Return (x, y) of the center of cell containing provided text 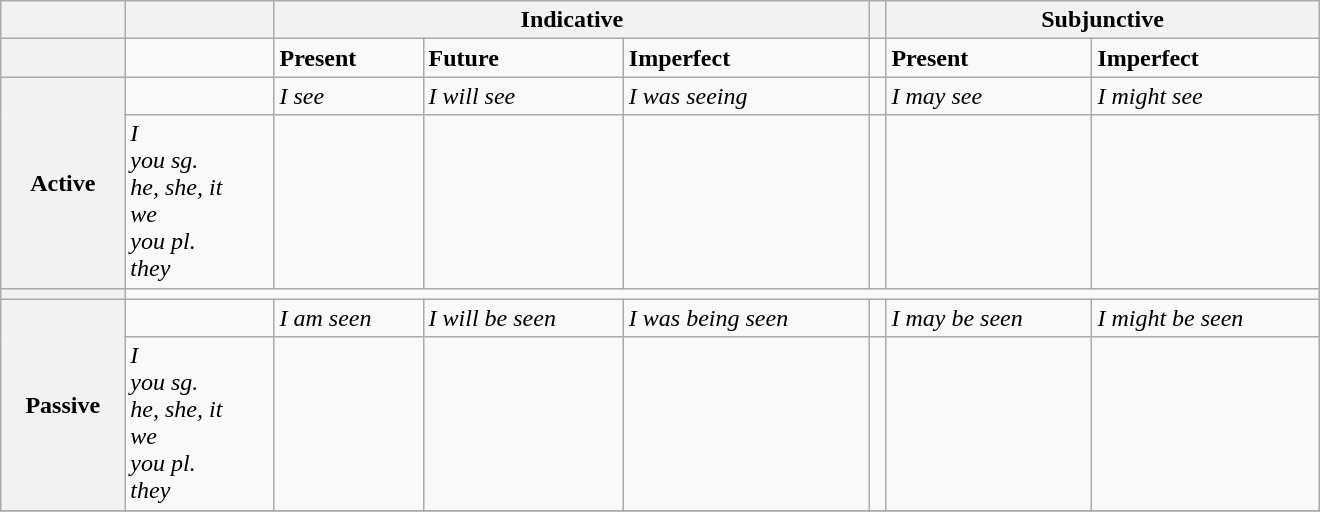
I was being seen (746, 318)
I might be seen (1206, 318)
Active (63, 182)
Future (523, 58)
I will see (523, 96)
I may be seen (989, 318)
I am seen (348, 318)
Passive (63, 404)
Indicative (572, 20)
Subjunctive (1102, 20)
I was seeing (746, 96)
I may see (989, 96)
I see (348, 96)
I might see (1206, 96)
I will be seen (523, 318)
